Identify which cell holds the provided text, then report its [X, Y] central coordinate. 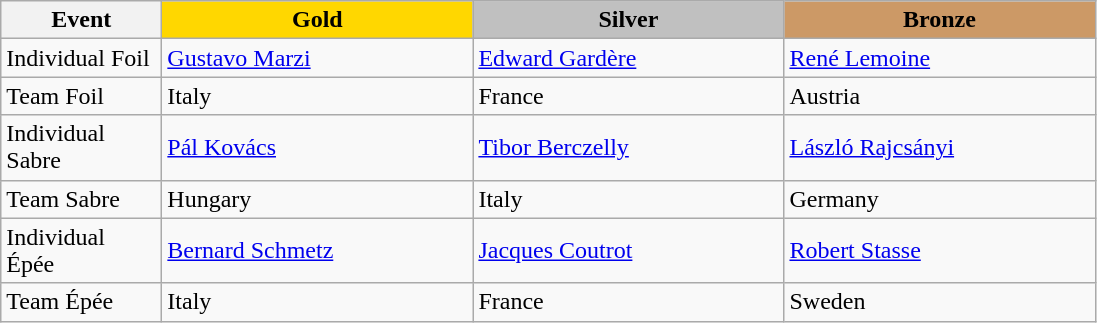
Individual Foil [82, 58]
Germany [940, 199]
René Lemoine [940, 58]
Hungary [318, 199]
Team Sabre [82, 199]
Silver [628, 20]
Team Foil [82, 96]
Austria [940, 96]
Team Épée [82, 302]
Individual Sabre [82, 148]
Jacques Coutrot [628, 250]
Individual Épée [82, 250]
Bronze [940, 20]
Robert Stasse [940, 250]
Sweden [940, 302]
Bernard Schmetz [318, 250]
Gustavo Marzi [318, 58]
Tibor Berczelly [628, 148]
Edward Gardère [628, 58]
Pál Kovács [318, 148]
László Rajcsányi [940, 148]
Event [82, 20]
Gold [318, 20]
